Locate the cell with the specified text and output its [x, y] center coordinate. 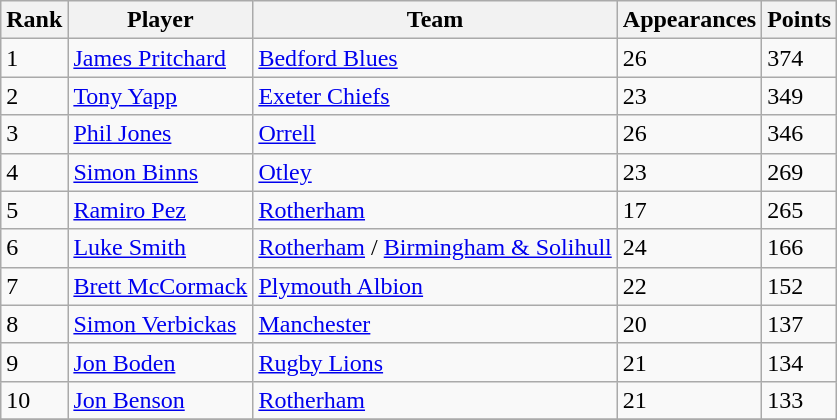
152 [800, 286]
Luke Smith [160, 248]
Phil Jones [160, 134]
374 [800, 58]
Bedford Blues [435, 58]
17 [689, 210]
3 [34, 134]
265 [800, 210]
22 [689, 286]
Player [160, 20]
Appearances [689, 20]
1 [34, 58]
349 [800, 96]
4 [34, 172]
Orrell [435, 134]
346 [800, 134]
134 [800, 362]
Manchester [435, 324]
Simon Verbickas [160, 324]
Rugby Lions [435, 362]
2 [34, 96]
James Pritchard [160, 58]
Brett McCormack [160, 286]
Jon Benson [160, 400]
137 [800, 324]
Exeter Chiefs [435, 96]
Rotherham / Birmingham & Solihull [435, 248]
9 [34, 362]
Team [435, 20]
8 [34, 324]
5 [34, 210]
133 [800, 400]
Otley [435, 172]
Jon Boden [160, 362]
24 [689, 248]
Plymouth Albion [435, 286]
Rank [34, 20]
Tony Yapp [160, 96]
6 [34, 248]
10 [34, 400]
166 [800, 248]
20 [689, 324]
269 [800, 172]
7 [34, 286]
Points [800, 20]
Simon Binns [160, 172]
Ramiro Pez [160, 210]
